Detect which cell encompasses the target text, then output its (X, Y) center coordinate. 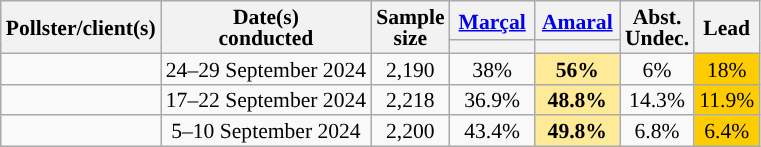
2,218 (410, 100)
Lead (726, 27)
5–10 September 2024 (266, 132)
49.8% (578, 132)
36.9% (492, 100)
Marçal (492, 20)
38% (492, 68)
14.3% (657, 100)
6.4% (726, 132)
Abst.Undec. (657, 27)
18% (726, 68)
Samplesize (410, 27)
17–22 September 2024 (266, 100)
2,190 (410, 68)
43.4% (492, 132)
48.8% (578, 100)
24–29 September 2024 (266, 68)
56% (578, 68)
Date(s)conducted (266, 27)
2,200 (410, 132)
11.9% (726, 100)
Pollster/client(s) (81, 27)
6.8% (657, 132)
6% (657, 68)
Amaral (578, 20)
